Provide the [x, y] coordinate of the cell's center where the given text is located.  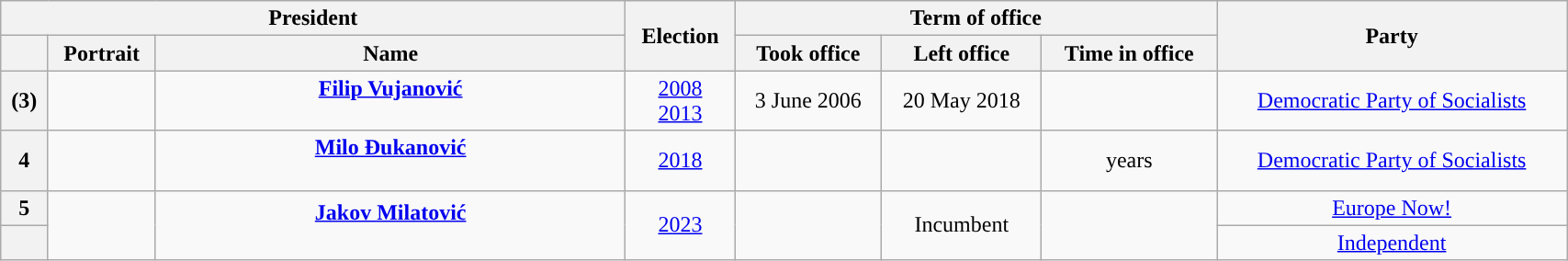
4 [24, 160]
5 [24, 208]
(3) [24, 101]
Europe Now! [1393, 208]
Portrait [102, 53]
years [1130, 160]
2023 [680, 225]
Left office [962, 53]
20082013 [680, 101]
Filip Vujanović [389, 101]
3 June 2006 [808, 101]
20 May 2018 [962, 101]
Party [1393, 36]
2018 [680, 160]
Name [389, 53]
Election [680, 36]
Incumbent [962, 225]
Term of office [976, 18]
President [313, 18]
Time in office [1130, 53]
Milo Đukanović [389, 160]
Independent [1393, 243]
Took office [808, 53]
Jakov Milatović [389, 225]
